Find where the given text appears and provide that cell's center as (X, Y) coordinate. 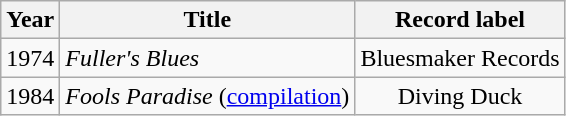
Diving Duck (460, 96)
Fuller's Blues (208, 58)
1974 (30, 58)
Fools Paradise (compilation) (208, 96)
Title (208, 20)
Bluesmaker Records (460, 58)
Year (30, 20)
Record label (460, 20)
1984 (30, 96)
